For the text-containing cell, return its midpoint in [x, y] coordinate format. 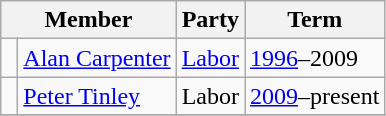
Peter Tinley [97, 96]
1996–2009 [315, 58]
Term [315, 20]
Party [210, 20]
Member [88, 20]
Alan Carpenter [97, 58]
2009–present [315, 96]
